Scan for the cell matching the given text and deliver its [x, y] coordinate at center. 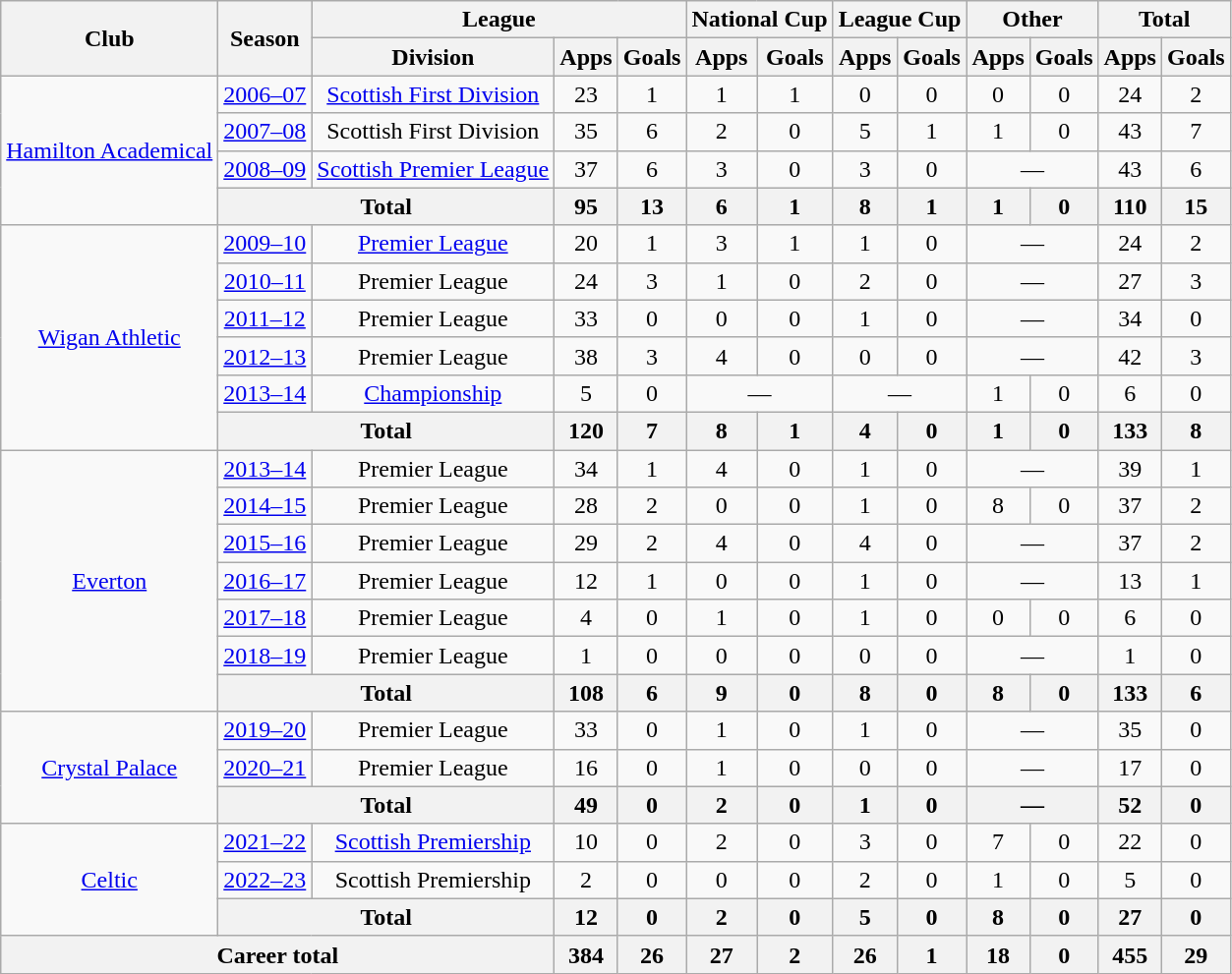
2010–11 [265, 281]
Everton [110, 581]
16 [586, 768]
42 [1130, 356]
2017–18 [265, 618]
18 [998, 954]
10 [586, 842]
National Cup [759, 20]
455 [1130, 954]
2009–10 [265, 244]
Crystal Palace [110, 768]
Championship [433, 393]
2014–15 [265, 506]
17 [1130, 768]
15 [1196, 206]
Hamilton Academical [110, 150]
9 [722, 693]
Scottish Premier League [433, 169]
2016–17 [265, 581]
2012–13 [265, 356]
22 [1130, 842]
49 [586, 805]
League Cup [900, 20]
2008–09 [265, 169]
2007–08 [265, 132]
52 [1130, 805]
38 [586, 356]
Career total [277, 954]
39 [1130, 469]
384 [586, 954]
2022–23 [265, 880]
108 [586, 693]
28 [586, 506]
20 [586, 244]
120 [586, 430]
2015–16 [265, 544]
2020–21 [265, 768]
23 [586, 94]
2011–12 [265, 318]
League [499, 20]
2021–22 [265, 842]
Season [265, 38]
95 [586, 206]
Division [433, 57]
Other [1032, 20]
2019–20 [265, 730]
2006–07 [265, 94]
Club [110, 38]
Wigan Athletic [110, 337]
Celtic [110, 880]
110 [1130, 206]
2018–19 [265, 656]
